Output the [x, y] coordinate of the center of the cell containing the given text.  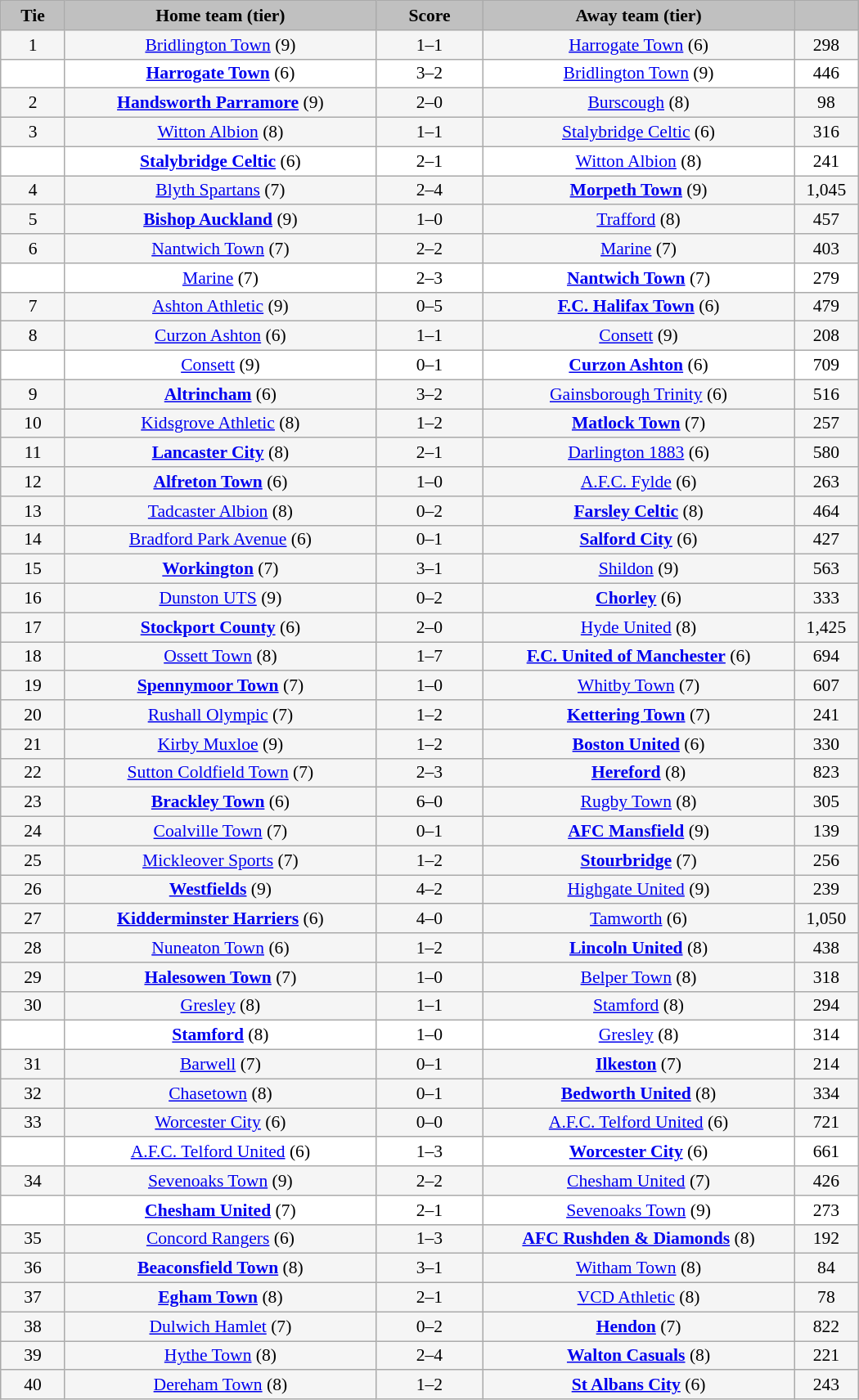
12 [33, 482]
334 [826, 1093]
263 [826, 482]
38 [33, 1326]
214 [826, 1065]
318 [826, 977]
709 [826, 366]
279 [826, 278]
22 [33, 773]
3 [33, 132]
Hythe Town (8) [220, 1356]
A.F.C. Fylde (6) [639, 482]
Altrincham (6) [220, 394]
AFC Rushden & Diamonds (8) [639, 1239]
Walton Casuals (8) [639, 1356]
Tamworth (6) [639, 919]
Matlock Town (7) [639, 424]
18 [33, 657]
5 [33, 220]
Westfields (9) [220, 890]
13 [33, 511]
427 [826, 540]
98 [826, 103]
1,050 [826, 919]
30 [33, 1006]
1–7 [429, 657]
721 [826, 1123]
1,045 [826, 191]
37 [33, 1298]
Score [429, 16]
Highgate United (9) [639, 890]
Darlington 1883 (6) [639, 453]
257 [826, 424]
298 [826, 45]
Alfreton Town (6) [220, 482]
Coalville Town (7) [220, 832]
40 [33, 1385]
607 [826, 686]
24 [33, 832]
Tadcaster Albion (8) [220, 511]
23 [33, 802]
4–2 [429, 890]
208 [826, 336]
11 [33, 453]
Kettering Town (7) [639, 715]
464 [826, 511]
VCD Athletic (8) [639, 1298]
1,425 [826, 627]
14 [33, 540]
Concord Rangers (6) [220, 1239]
Bradford Park Avenue (6) [220, 540]
Workington (7) [220, 569]
Kidsgrove Athletic (8) [220, 424]
8 [33, 336]
84 [826, 1268]
Lancaster City (8) [220, 453]
2 [33, 103]
273 [826, 1210]
Barwell (7) [220, 1065]
661 [826, 1152]
36 [33, 1268]
Hyde United (8) [639, 627]
33 [33, 1123]
39 [33, 1356]
20 [33, 715]
F.C. Halifax Town (6) [639, 307]
294 [826, 1006]
Ossett Town (8) [220, 657]
Dulwich Hamlet (7) [220, 1326]
10 [33, 424]
Morpeth Town (9) [639, 191]
Home team (tier) [220, 16]
239 [826, 890]
4–0 [429, 919]
Dereham Town (8) [220, 1385]
Witham Town (8) [639, 1268]
27 [33, 919]
479 [826, 307]
Sutton Coldfield Town (7) [220, 773]
330 [826, 744]
221 [826, 1356]
563 [826, 569]
Blyth Spartans (7) [220, 191]
Stourbridge (7) [639, 860]
694 [826, 657]
0–5 [429, 307]
Brackley Town (6) [220, 802]
243 [826, 1385]
Mickleover Sports (7) [220, 860]
16 [33, 599]
21 [33, 744]
Beaconsfield Town (8) [220, 1268]
Kirby Muxloe (9) [220, 744]
Ashton Athletic (9) [220, 307]
26 [33, 890]
Egham Town (8) [220, 1298]
Salford City (6) [639, 540]
Belper Town (8) [639, 977]
6 [33, 249]
9 [33, 394]
7 [33, 307]
F.C. United of Manchester (6) [639, 657]
Kidderminster Harriers (6) [220, 919]
192 [826, 1239]
Shildon (9) [639, 569]
Handsworth Parramore (9) [220, 103]
17 [33, 627]
25 [33, 860]
34 [33, 1181]
Tie [33, 16]
426 [826, 1181]
35 [33, 1239]
256 [826, 860]
333 [826, 599]
Bedworth United (8) [639, 1093]
Halesowen Town (7) [220, 977]
823 [826, 773]
Rushall Olympic (7) [220, 715]
403 [826, 249]
Hereford (8) [639, 773]
32 [33, 1093]
Gainsborough Trinity (6) [639, 394]
438 [826, 948]
AFC Mansfield (9) [639, 832]
516 [826, 394]
15 [33, 569]
Farsley Celtic (8) [639, 511]
Nuneaton Town (6) [220, 948]
Whitby Town (7) [639, 686]
0–0 [429, 1123]
Bishop Auckland (9) [220, 220]
305 [826, 802]
580 [826, 453]
31 [33, 1065]
Away team (tier) [639, 16]
Boston United (6) [639, 744]
Chorley (6) [639, 599]
1 [33, 45]
316 [826, 132]
29 [33, 977]
Dunston UTS (9) [220, 599]
4 [33, 191]
314 [826, 1035]
Chasetown (8) [220, 1093]
Stockport County (6) [220, 627]
6–0 [429, 802]
28 [33, 948]
Lincoln United (8) [639, 948]
19 [33, 686]
Rugby Town (8) [639, 802]
822 [826, 1326]
457 [826, 220]
Burscough (8) [639, 103]
78 [826, 1298]
Hendon (7) [639, 1326]
Trafford (8) [639, 220]
139 [826, 832]
Ilkeston (7) [639, 1065]
446 [826, 74]
Spennymoor Town (7) [220, 686]
St Albans City (6) [639, 1385]
